Detect which cell encompasses the target text, then output its (X, Y) center coordinate. 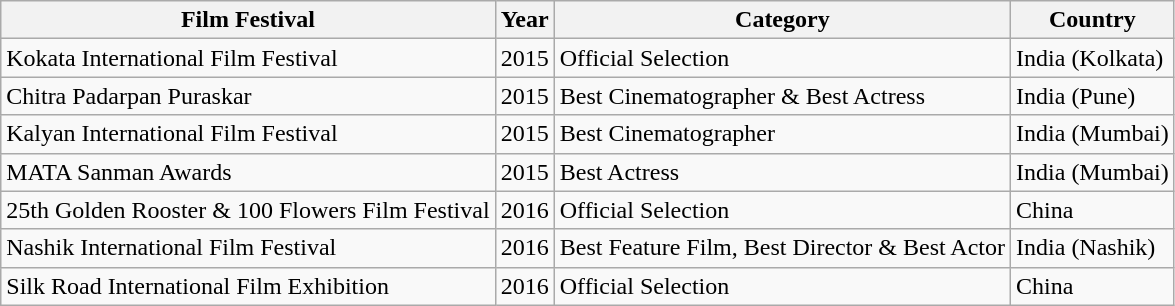
Silk Road International Film Exhibition (248, 286)
Best Feature Film, Best Director & Best Actor (782, 248)
25th Golden Rooster & 100 Flowers Film Festival (248, 210)
Category (782, 20)
India (Kolkata) (1093, 58)
Kalyan International Film Festival (248, 134)
Chitra Padarpan Puraskar (248, 96)
Country (1093, 20)
Best Cinematographer (782, 134)
Nashik International Film Festival (248, 248)
Kokata International Film Festival (248, 58)
Best Cinematographer & Best Actress (782, 96)
Year (524, 20)
Best Actress (782, 172)
MATA Sanman Awards (248, 172)
Film Festival (248, 20)
India (Pune) (1093, 96)
India (Nashik) (1093, 248)
